Locate the cell with the specified text and output its [X, Y] center coordinate. 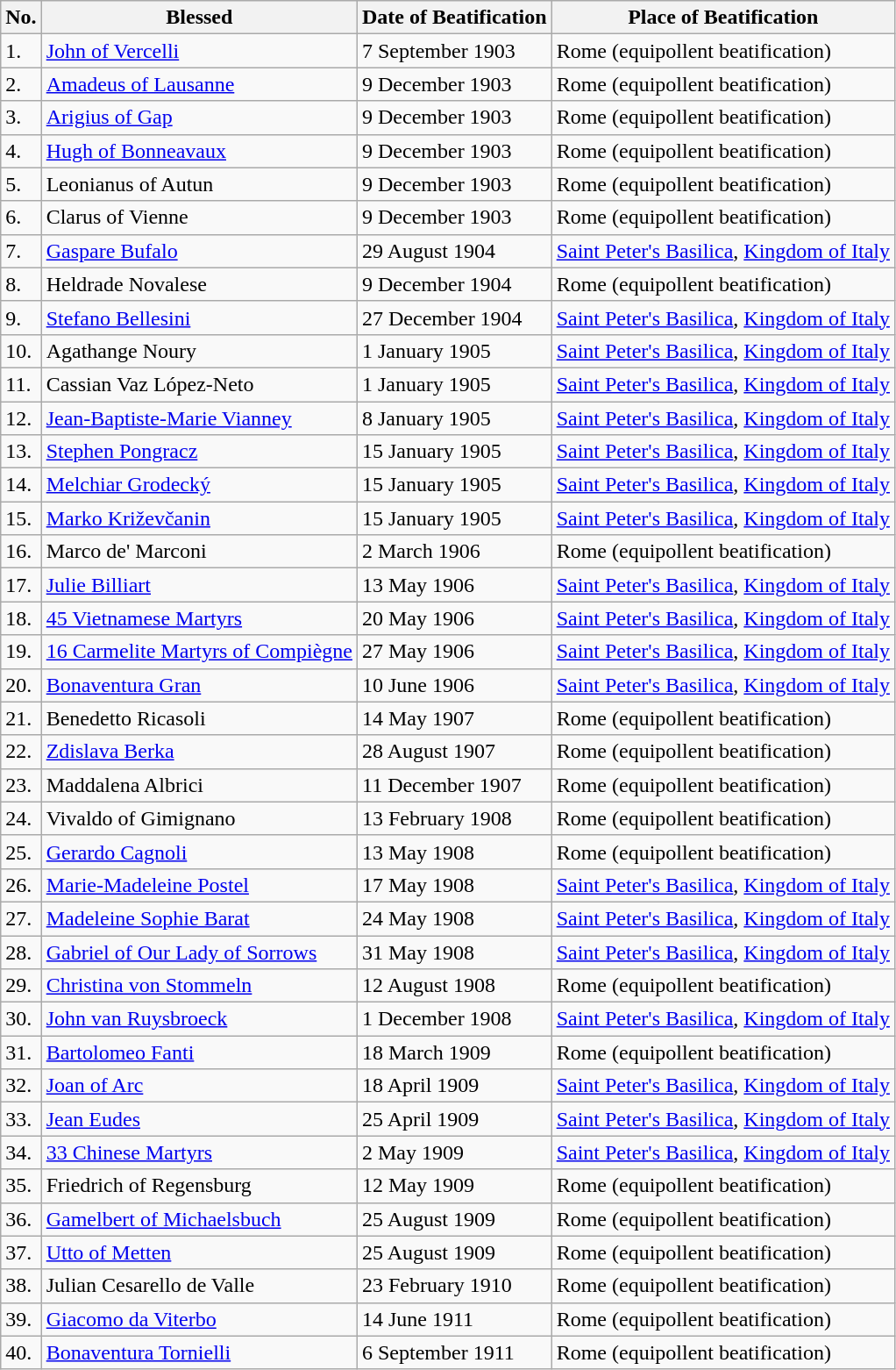
12 May 1909 [454, 1186]
Friedrich of Regensburg [199, 1186]
13. [21, 452]
10 June 1906 [454, 685]
Julie Billiart [199, 585]
Stephen Pongracz [199, 452]
17 May 1908 [454, 885]
Christina von Stommeln [199, 986]
7. [21, 251]
Clarus of Vienne [199, 218]
Joan of Arc [199, 1086]
Gabriel of Our Lady of Sorrows [199, 952]
Heldrade Novalese [199, 284]
Gamelbert of Michaelsbuch [199, 1219]
Gaspare Bufalo [199, 251]
27 May 1906 [454, 652]
Stefano Bellesini [199, 318]
Bonaventura Tornielli [199, 1352]
10. [21, 351]
4. [21, 151]
7 September 1903 [454, 51]
Cassian Vaz López-Neto [199, 384]
No. [21, 18]
Agathange Noury [199, 351]
27. [21, 918]
Maddalena Albrici [199, 785]
31 May 1908 [454, 952]
11. [21, 384]
29 August 1904 [454, 251]
Gerardo Cagnoli [199, 852]
20. [21, 685]
11 December 1907 [454, 785]
18. [21, 618]
25. [21, 852]
18 March 1909 [454, 1052]
34. [21, 1152]
Julian Cesarello de Valle [199, 1286]
29. [21, 986]
Vivaldo of Gimignano [199, 818]
2 May 1909 [454, 1152]
3. [21, 118]
Jean Eudes [199, 1119]
37. [21, 1252]
28 August 1907 [454, 752]
18 April 1909 [454, 1086]
14. [21, 485]
8 January 1905 [454, 418]
6 September 1911 [454, 1352]
5. [21, 184]
35. [21, 1186]
Utto of Metten [199, 1252]
23 February 1910 [454, 1286]
Bonaventura Gran [199, 685]
Marie-Madeleine Postel [199, 885]
Marko Križevčanin [199, 518]
9 December 1904 [454, 284]
16 Carmelite Martyrs of Compiègne [199, 652]
15. [21, 518]
27 December 1904 [454, 318]
31. [21, 1052]
John of Vercelli [199, 51]
2. [21, 84]
12. [21, 418]
33. [21, 1119]
Madeleine Sophie Barat [199, 918]
22. [21, 752]
Giacomo da Viterbo [199, 1319]
Arigius of Gap [199, 118]
Hugh of Bonneavaux [199, 151]
1. [21, 51]
25 April 1909 [454, 1119]
13 May 1908 [454, 852]
Marco de' Marconi [199, 552]
2 March 1906 [454, 552]
1 December 1908 [454, 1019]
14 June 1911 [454, 1319]
Blessed [199, 18]
Bartolomeo Fanti [199, 1052]
40. [21, 1352]
19. [21, 652]
23. [21, 785]
36. [21, 1219]
24. [21, 818]
Zdislava Berka [199, 752]
26. [21, 885]
30. [21, 1019]
Amadeus of Lausanne [199, 84]
Jean-Baptiste-Marie Vianney [199, 418]
8. [21, 284]
13 May 1906 [454, 585]
13 February 1908 [454, 818]
33 Chinese Martyrs [199, 1152]
45 Vietnamese Martyrs [199, 618]
Benedetto Ricasoli [199, 718]
21. [21, 718]
14 May 1907 [454, 718]
39. [21, 1319]
38. [21, 1286]
12 August 1908 [454, 986]
Date of Beatification [454, 18]
28. [21, 952]
32. [21, 1086]
Leonianus of Autun [199, 184]
Place of Beatification [722, 18]
9. [21, 318]
16. [21, 552]
John van Ruysbroeck [199, 1019]
Melchiar Grodecký [199, 485]
20 May 1906 [454, 618]
6. [21, 218]
24 May 1908 [454, 918]
17. [21, 585]
